Scan for the cell matching the given text and deliver its [X, Y] coordinate at center. 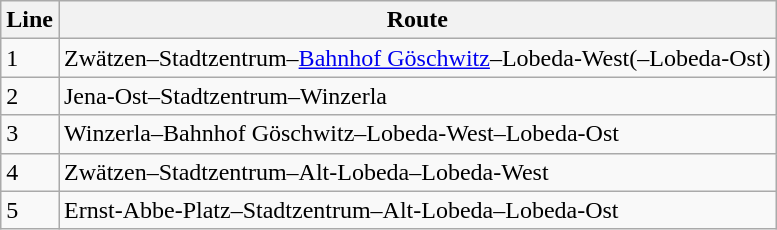
2 [30, 96]
Zwätzen–Stadtzentrum–Bahnhof Göschwitz–Lobeda-West(–Lobeda-Ost) [417, 58]
4 [30, 172]
Zwätzen–Stadtzentrum–Alt-Lobeda–Lobeda-West [417, 172]
Line [30, 20]
Winzerla–Bahnhof Göschwitz–Lobeda-West–Lobeda-Ost [417, 134]
1 [30, 58]
3 [30, 134]
Route [417, 20]
5 [30, 210]
Jena-Ost–Stadtzentrum–Winzerla [417, 96]
Ernst-Abbe-Platz–Stadtzentrum–Alt-Lobeda–Lobeda-Ost [417, 210]
